Identify which cell holds the provided text, then report its (X, Y) central coordinate. 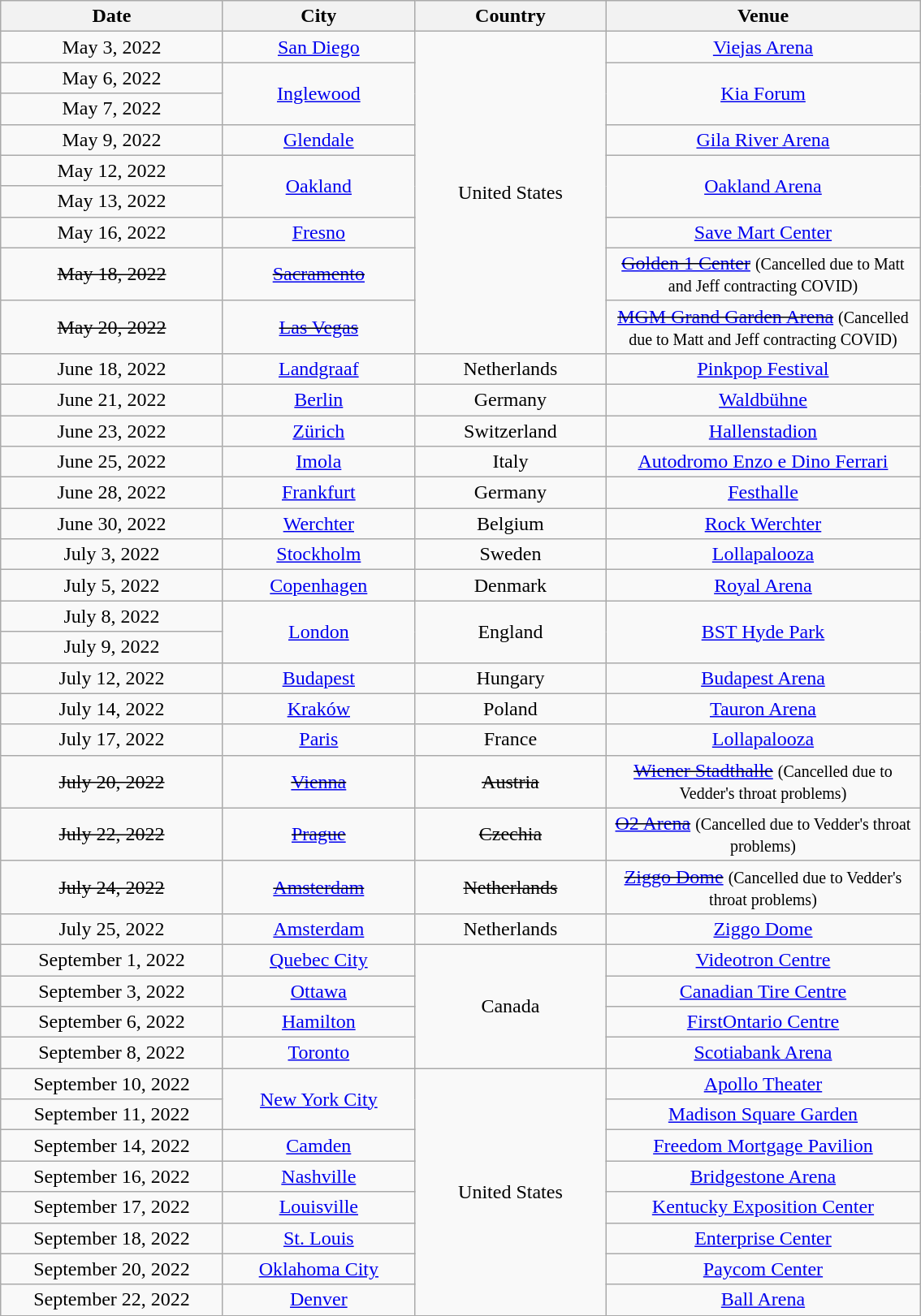
Freedom Mortgage Pavilion (763, 1146)
July 3, 2022 (112, 554)
Denver (318, 1300)
City (318, 16)
May 9, 2022 (112, 140)
September 22, 2022 (112, 1300)
Las Vegas (318, 326)
Madison Square Garden (763, 1115)
Zürich (318, 431)
July 8, 2022 (112, 616)
Waldbühne (763, 399)
May 3, 2022 (112, 47)
Kia Forum (763, 93)
June 23, 2022 (112, 431)
May 20, 2022 (112, 326)
September 10, 2022 (112, 1084)
September 3, 2022 (112, 991)
Country (510, 16)
Werchter (318, 524)
July 9, 2022 (112, 647)
Switzerland (510, 431)
July 17, 2022 (112, 740)
Paris (318, 740)
Stockholm (318, 554)
May 13, 2022 (112, 201)
Austria (510, 781)
FirstOntario Centre (763, 1022)
Budapest Arena (763, 678)
September 14, 2022 (112, 1146)
Inglewood (318, 93)
Pinkpop Festival (763, 369)
July 25, 2022 (112, 929)
Berlin (318, 399)
MGM Grand Garden Arena (Cancelled due to Matt and Jeff contracting COVID) (763, 326)
Tauron Arena (763, 709)
Vienna (318, 781)
Save Mart Center (763, 232)
July 14, 2022 (112, 709)
September 17, 2022 (112, 1207)
Enterprise Center (763, 1238)
Camden (318, 1146)
May 7, 2022 (112, 109)
Venue (763, 16)
June 30, 2022 (112, 524)
Belgium (510, 524)
Wiener Stadthalle (Cancelled due to Vedder's throat problems) (763, 781)
Oakland (318, 186)
Festhalle (763, 493)
Canadian Tire Centre (763, 991)
Kraków (318, 709)
May 18, 2022 (112, 274)
July 12, 2022 (112, 678)
Sweden (510, 554)
Gila River Arena (763, 140)
September 18, 2022 (112, 1238)
St. Louis (318, 1238)
June 21, 2022 (112, 399)
Viejas Arena (763, 47)
Ziggo Dome (Cancelled due to Vedder's throat problems) (763, 887)
September 11, 2022 (112, 1115)
BST Hyde Park (763, 632)
July 24, 2022 (112, 887)
September 8, 2022 (112, 1053)
September 1, 2022 (112, 960)
Frankfurt (318, 493)
Apollo Theater (763, 1084)
France (510, 740)
O2 Arena (Cancelled due to Vedder's throat problems) (763, 835)
Budapest (318, 678)
Quebec City (318, 960)
Autodromo Enzo e Dino Ferrari (763, 462)
Fresno (318, 232)
Louisville (318, 1207)
Oakland Arena (763, 186)
June 25, 2022 (112, 462)
July 20, 2022 (112, 781)
Hallenstadion (763, 431)
Copenhagen (318, 585)
May 12, 2022 (112, 170)
Italy (510, 462)
Glendale (318, 140)
September 20, 2022 (112, 1269)
Toronto (318, 1053)
Landgraaf (318, 369)
Date (112, 16)
July 22, 2022 (112, 835)
Sacramento (318, 274)
Videotron Centre (763, 960)
Kentucky Exposition Center (763, 1207)
Ziggo Dome (763, 929)
Golden 1 Center (Cancelled due to Matt and Jeff contracting COVID) (763, 274)
Rock Werchter (763, 524)
July 5, 2022 (112, 585)
Hungary (510, 678)
May 16, 2022 (112, 232)
England (510, 632)
Prague (318, 835)
Ottawa (318, 991)
Denmark (510, 585)
September 6, 2022 (112, 1022)
Poland (510, 709)
Ball Arena (763, 1300)
Nashville (318, 1176)
Czechia (510, 835)
June 18, 2022 (112, 369)
Royal Arena (763, 585)
Canada (510, 1006)
May 6, 2022 (112, 78)
Scotiabank Arena (763, 1053)
Bridgestone Arena (763, 1176)
Paycom Center (763, 1269)
Hamilton (318, 1022)
Oklahoma City (318, 1269)
September 16, 2022 (112, 1176)
June 28, 2022 (112, 493)
New York City (318, 1099)
London (318, 632)
San Diego (318, 47)
Imola (318, 462)
